Find where the given text appears and provide that cell's center as (X, Y) coordinate. 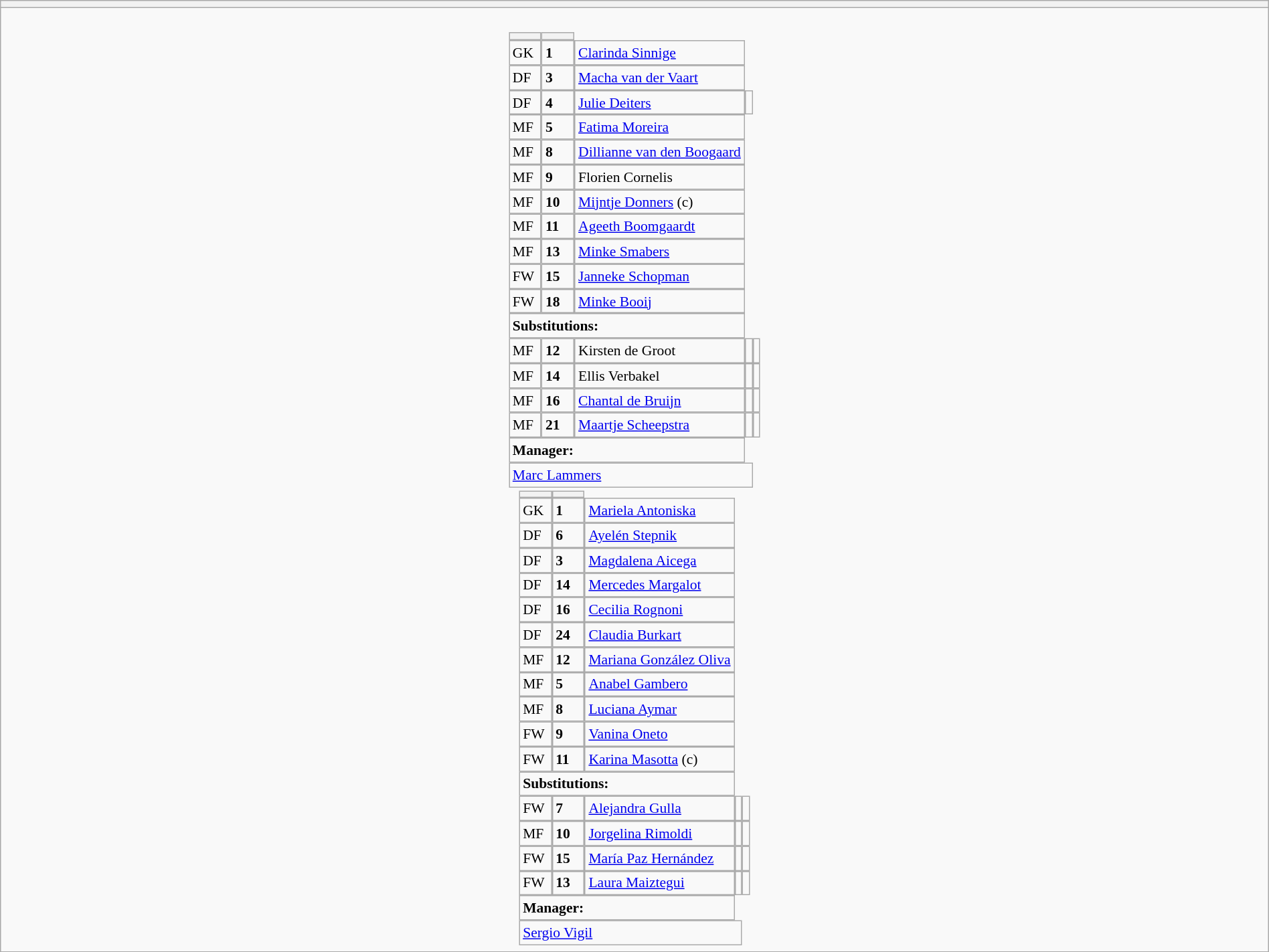
18 (558, 301)
21 (558, 425)
Julie Deiters (659, 103)
Karina Masotta (c) (660, 759)
4 (558, 103)
Marc Lammers (630, 475)
Dillianne van den Boogaard (659, 153)
Mijntje Donners (c) (659, 202)
Vanina Oneto (660, 735)
Luciana Aymar (660, 709)
Ageeth Boomgaardt (659, 226)
Alejandra Gulla (660, 808)
Cecilia Rognoni (660, 610)
Jorgelina Rimoldi (660, 834)
Ayelén Stepnik (660, 535)
Janneke Schopman (659, 276)
24 (568, 634)
Maartje Scheepstra (659, 425)
Sergio Vigil (630, 933)
Mariana González Oliva (660, 660)
Florien Cornelis (659, 177)
Minke Booij (659, 301)
Claudia Burkart (660, 634)
Anabel Gambero (660, 684)
Minke Smabers (659, 252)
Fatima Moreira (659, 127)
Magdalena Aicega (660, 561)
Laura Maiztegui (660, 883)
Macha van der Vaart (659, 78)
Mariela Antoniska (660, 510)
Chantal de Bruijn (659, 400)
María Paz Hernández (660, 858)
Clarinda Sinnige (659, 52)
7 (568, 808)
6 (568, 535)
Ellis Verbakel (659, 376)
Kirsten de Groot (659, 351)
Mercedes Margalot (660, 585)
